Output the [X, Y] coordinate of the center of the cell containing the given text.  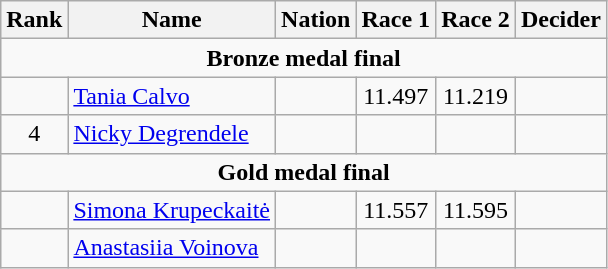
Rank [34, 20]
11.557 [396, 210]
Anastasiia Voinova [172, 248]
11.219 [476, 96]
Decider [560, 20]
Gold medal final [304, 172]
Bronze medal final [304, 58]
Race 1 [396, 20]
4 [34, 134]
Simona Krupeckaitė [172, 210]
11.595 [476, 210]
Race 2 [476, 20]
11.497 [396, 96]
Nicky Degrendele [172, 134]
Nation [316, 20]
Tania Calvo [172, 96]
Name [172, 20]
